Determine the (X, Y) coordinate at the center of the cell enclosing the given text.  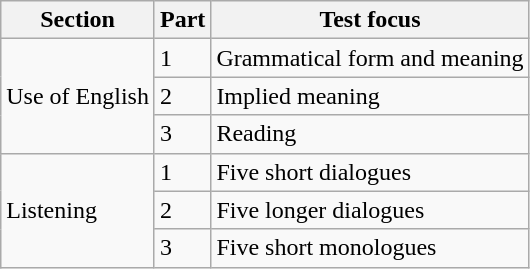
Five short monologues (370, 248)
Reading (370, 134)
Listening (78, 210)
Grammatical form and meaning (370, 58)
Section (78, 20)
Five short dialogues (370, 172)
Use of English (78, 96)
Part (182, 20)
Implied meaning (370, 96)
Test focus (370, 20)
Five longer dialogues (370, 210)
